Scan for the cell matching the given text and deliver its [x, y] coordinate at center. 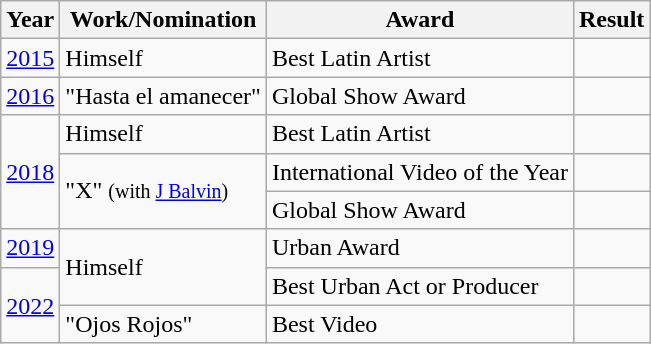
International Video of the Year [420, 172]
2015 [30, 58]
Work/Nomination [164, 20]
Year [30, 20]
Result [611, 20]
2016 [30, 96]
Urban Award [420, 248]
"Ojos Rojos" [164, 324]
2022 [30, 305]
"X" (with J Balvin) [164, 191]
"Hasta el amanecer" [164, 96]
Award [420, 20]
Best Video [420, 324]
2019 [30, 248]
Best Urban Act or Producer [420, 286]
2018 [30, 172]
